Output the (X, Y) coordinate of the center of the cell containing the given text.  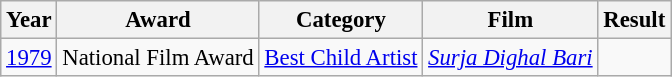
National Film Award (158, 58)
Year (29, 20)
Category (341, 20)
Surja Dighal Bari (510, 58)
Result (634, 20)
Film (510, 20)
Best Child Artist (341, 58)
1979 (29, 58)
Award (158, 20)
